Identify which cell holds the provided text, then report its (X, Y) central coordinate. 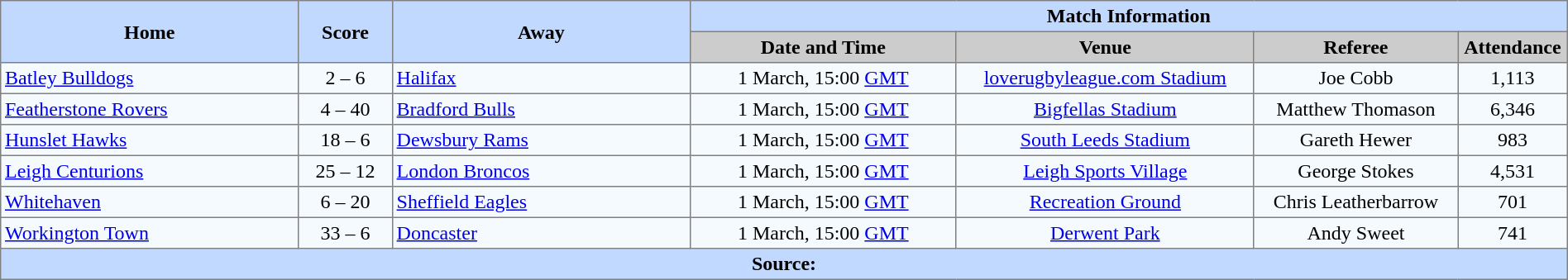
Venue (1105, 47)
loverugbyleague.com Stadium (1105, 78)
Sheffield Eagles (541, 202)
Source: (784, 264)
Match Information (1128, 17)
Featherstone Rovers (150, 109)
Away (541, 31)
1,113 (1513, 78)
Doncaster (541, 233)
4 – 40 (346, 109)
983 (1513, 140)
Date and Time (823, 47)
6 – 20 (346, 202)
Workington Town (150, 233)
Leigh Centurions (150, 171)
Derwent Park (1105, 233)
2 – 6 (346, 78)
Joe Cobb (1355, 78)
Leigh Sports Village (1105, 171)
Hunslet Hawks (150, 140)
Andy Sweet (1355, 233)
33 – 6 (346, 233)
Referee (1355, 47)
Bradford Bulls (541, 109)
Gareth Hewer (1355, 140)
Chris Leatherbarrow (1355, 202)
Attendance (1513, 47)
Halifax (541, 78)
6,346 (1513, 109)
Matthew Thomason (1355, 109)
741 (1513, 233)
Dewsbury Rams (541, 140)
Home (150, 31)
George Stokes (1355, 171)
Recreation Ground (1105, 202)
701 (1513, 202)
Bigfellas Stadium (1105, 109)
South Leeds Stadium (1105, 140)
London Broncos (541, 171)
Batley Bulldogs (150, 78)
18 – 6 (346, 140)
4,531 (1513, 171)
Whitehaven (150, 202)
Score (346, 31)
25 – 12 (346, 171)
